Locate the cell with the specified text and output its (X, Y) center coordinate. 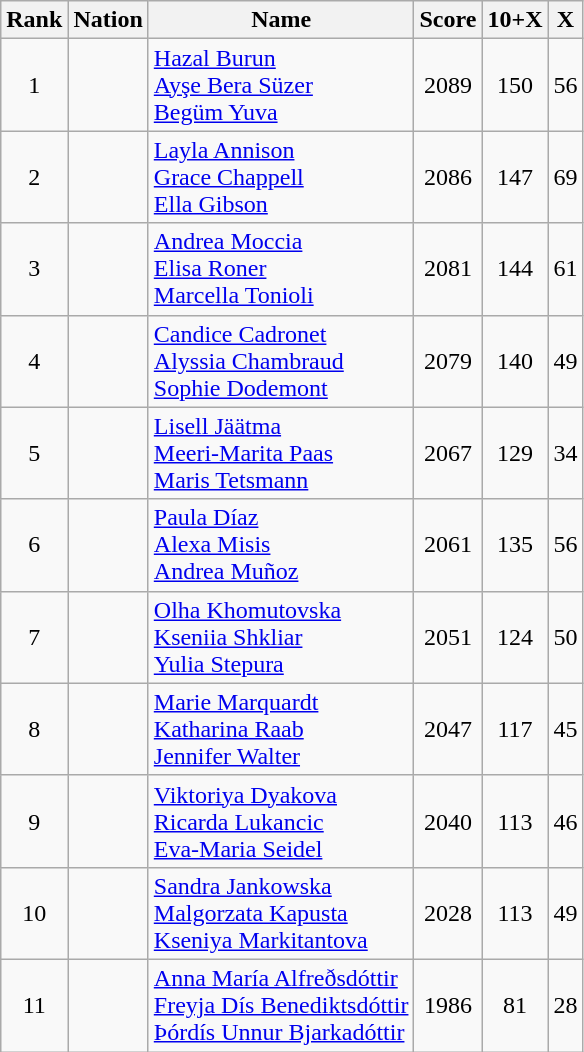
144 (515, 269)
81 (515, 1005)
Nation (108, 20)
Olha KhomutovskaKseniia ShkliarYulia Stepura (281, 637)
Paula DíazAlexa MisisAndrea Muñoz (281, 545)
69 (566, 177)
2040 (448, 821)
2079 (448, 361)
4 (34, 361)
2051 (448, 637)
28 (566, 1005)
34 (566, 453)
1986 (448, 1005)
3 (34, 269)
Marie MarquardtKatharina RaabJennifer Walter (281, 729)
45 (566, 729)
Hazal BurunAyşe Bera SüzerBegüm Yuva (281, 85)
Layla AnnisonGrace ChappellElla Gibson (281, 177)
2081 (448, 269)
Rank (34, 20)
6 (34, 545)
2028 (448, 913)
Candice CadronetAlyssia ChambraudSophie Dodemont (281, 361)
150 (515, 85)
2089 (448, 85)
10 (34, 913)
Lisell JäätmaMeeri-Marita PaasMaris Tetsmann (281, 453)
10+X (515, 20)
2086 (448, 177)
Score (448, 20)
46 (566, 821)
2061 (448, 545)
Viktoriya DyakovaRicarda LukancicEva-Maria Seidel (281, 821)
61 (566, 269)
124 (515, 637)
Andrea MocciaElisa RonerMarcella Tonioli (281, 269)
5 (34, 453)
8 (34, 729)
Sandra JankowskaMalgorzata KapustaKseniya Markitantova (281, 913)
135 (515, 545)
1 (34, 85)
2067 (448, 453)
129 (515, 453)
50 (566, 637)
7 (34, 637)
117 (515, 729)
147 (515, 177)
Anna María AlfreðsdóttirFreyja Dís BenediktsdóttirÞórdís Unnur Bjarkadóttir (281, 1005)
140 (515, 361)
X (566, 20)
2 (34, 177)
9 (34, 821)
Name (281, 20)
11 (34, 1005)
2047 (448, 729)
